Scan for the cell matching the given text and deliver its (x, y) coordinate at center. 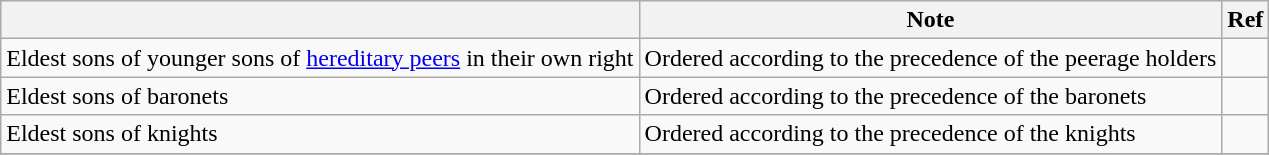
Eldest sons of younger sons of hereditary peers in their own right (320, 58)
Eldest sons of knights (320, 134)
Note (930, 20)
Eldest sons of baronets (320, 96)
Ordered according to the precedence of the peerage holders (930, 58)
Ordered according to the precedence of the baronets (930, 96)
Ref (1246, 20)
Ordered according to the precedence of the knights (930, 134)
